Scan for the cell matching the given text and deliver its [x, y] coordinate at center. 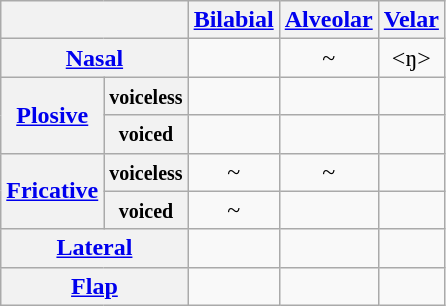
Velar [411, 20]
Flap [94, 286]
Nasal [94, 58]
<ŋ> [411, 58]
Bilabial [234, 20]
Lateral [94, 248]
Fricative [52, 191]
Alveolar [328, 20]
Plosive [52, 115]
